Scan for the cell matching the given text and deliver its (x, y) coordinate at center. 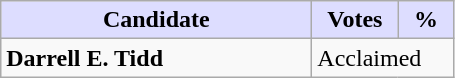
Darrell E. Tidd (156, 58)
% (426, 20)
Votes (355, 20)
Candidate (156, 20)
Acclaimed (383, 58)
